Output the [X, Y] coordinate of the center of the cell containing the given text.  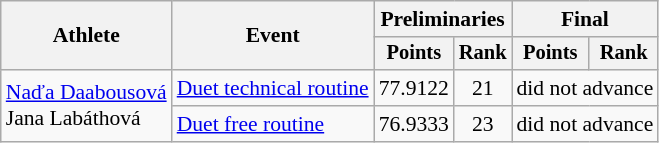
21 [483, 88]
Event [273, 36]
Duet free routine [273, 124]
23 [483, 124]
77.9122 [414, 88]
Athlete [86, 36]
Duet technical routine [273, 88]
76.9333 [414, 124]
Final [586, 19]
Preliminaries [443, 19]
Naďa DaabousováJana Labáthová [86, 106]
